Return the (X, Y) coordinate for the center point of the cell that contains the specified text.  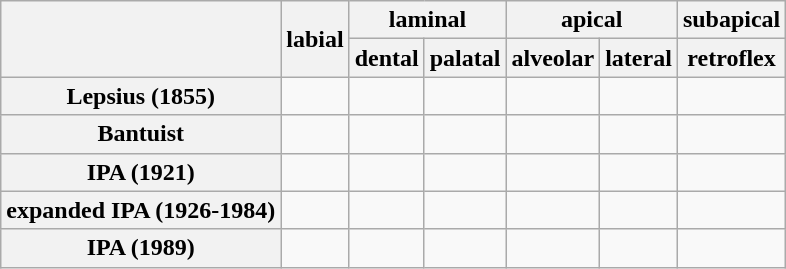
expanded IPA (1926-1984) (141, 210)
subapical (731, 20)
Lepsius (1855) (141, 96)
palatal (465, 58)
Bantuist (141, 134)
labial (315, 39)
lateral (639, 58)
IPA (1921) (141, 172)
IPA (1989) (141, 248)
dental (386, 58)
laminal (428, 20)
alveolar (553, 58)
apical (592, 20)
retroflex (731, 58)
